Return the (x, y) coordinate for the center point of the cell that contains the specified text.  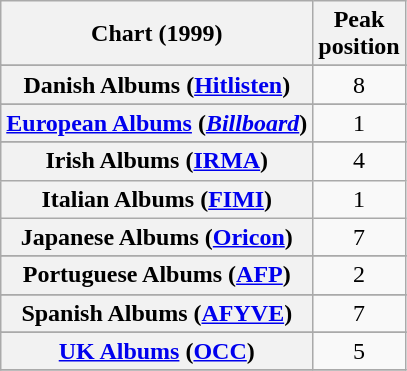
Portuguese Albums (AFP) (157, 275)
8 (359, 85)
Irish Albums (IRMA) (157, 161)
Spanish Albums (AFYVE) (157, 313)
Peakposition (359, 34)
5 (359, 351)
Danish Albums (Hitlisten) (157, 85)
Japanese Albums (Oricon) (157, 237)
European Albums (Billboard) (157, 123)
Chart (1999) (157, 34)
4 (359, 161)
2 (359, 275)
UK Albums (OCC) (157, 351)
Italian Albums (FIMI) (157, 199)
